Detect which cell encompasses the target text, then output its (X, Y) center coordinate. 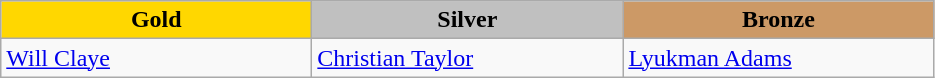
Silver (468, 20)
Bronze (778, 20)
Lyukman Adams (778, 58)
Christian Taylor (468, 58)
Gold (156, 20)
Will Claye (156, 58)
